Output the [x, y] coordinate of the center of the cell containing the given text.  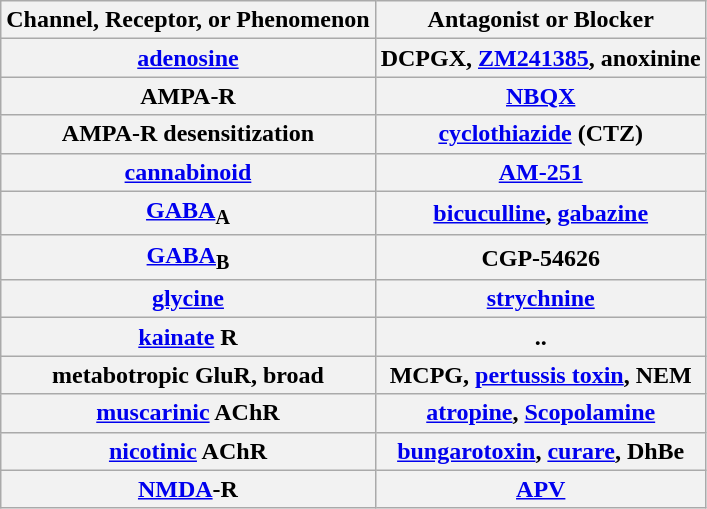
NBQX [540, 96]
cannabinoid [188, 172]
MCPG, pertussis toxin, NEM [540, 375]
glycine [188, 299]
.. [540, 337]
APV [540, 489]
metabotropic GluR, broad [188, 375]
atropine, Scopolamine [540, 413]
nicotinic AChR [188, 451]
DCPGX, ZM241385, anoxinine [540, 58]
muscarinic AChR [188, 413]
AM-251 [540, 172]
bicuculline, gabazine [540, 213]
kainate R [188, 337]
Antagonist or Blocker [540, 20]
adenosine [188, 58]
cyclothiazide (CTZ) [540, 134]
NMDA-R [188, 489]
AMPA-R desensitization [188, 134]
Channel, Receptor, or Phenomenon [188, 20]
AMPA-R [188, 96]
strychnine [540, 299]
bungarotoxin, curare, DhBe [540, 451]
CGP-54626 [540, 257]
GABAA [188, 213]
GABAB [188, 257]
